Return (X, Y) of the center of cell containing provided text 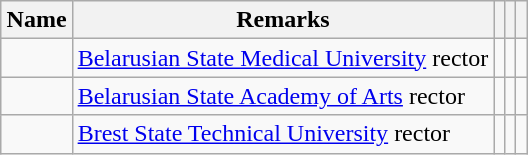
Name (36, 20)
Brest State Technical University rector (283, 134)
Belarusian State Academy of Arts rector (283, 96)
Remarks (283, 20)
Belarusian State Medical University rector (283, 58)
